Search for the cell housing the specified text and yield its [x, y] center coordinate. 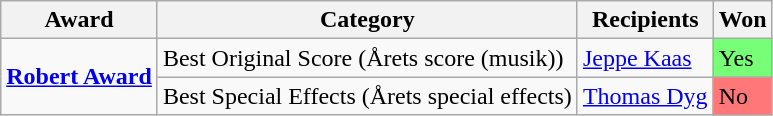
No [742, 96]
Recipients [645, 20]
Best Special Effects (Årets special effects) [367, 96]
Award [80, 20]
Best Original Score (Årets score (musik)) [367, 58]
Jeppe Kaas [645, 58]
Yes [742, 58]
Thomas Dyg [645, 96]
Won [742, 20]
Robert Award [80, 77]
Category [367, 20]
